Return (X, Y) of the center of cell containing provided text 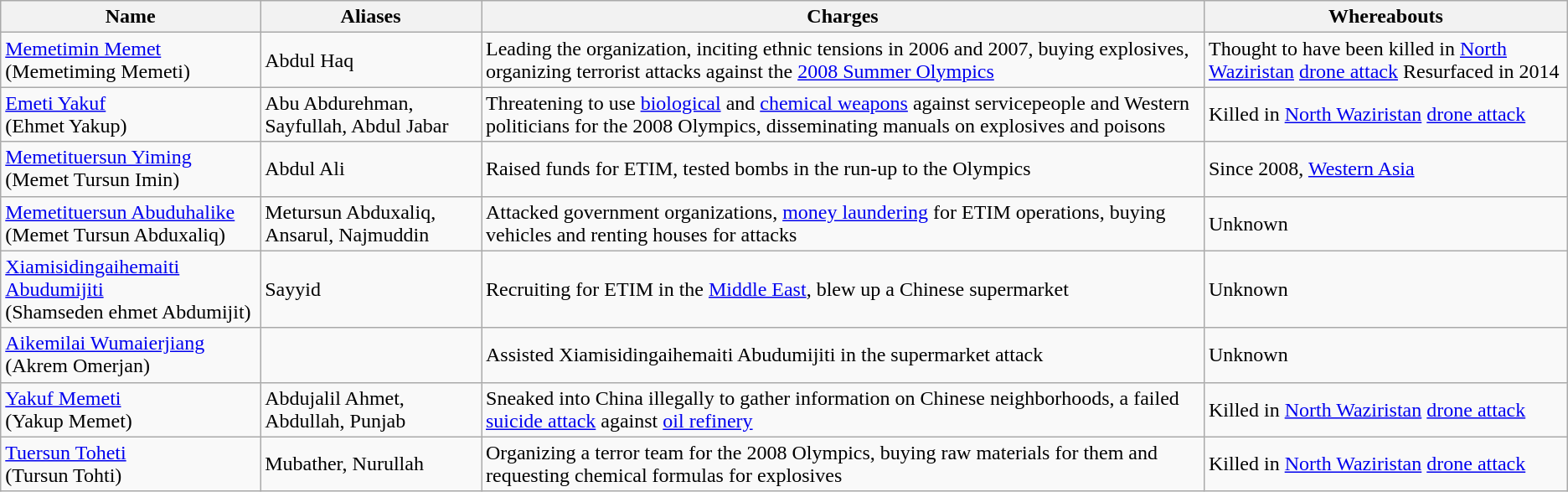
Attacked government organizations, money laundering for ETIM operations, buying vehicles and renting houses for attacks (843, 223)
Abdul Haq (371, 60)
Mubather, Nurullah (371, 464)
Since 2008, Western Asia (1385, 169)
Organizing a terror team for the 2008 Olympics, buying raw materials for them and requesting chemical formulas for explosives (843, 464)
Abu Abdurehman, Sayfullah, Abdul Jabar (371, 114)
Abdul Ali (371, 169)
Name (131, 17)
Sneaked into China illegally to gather information on Chinese neighborhoods, a failed suicide attack against oil refinery (843, 409)
Whereabouts (1385, 17)
Memetituersun Abuduhalike(Memet Tursun Abduxaliq) (131, 223)
Sayyid (371, 289)
Thought to have been killed in North Waziristan drone attack Resurfaced in 2014 (1385, 60)
Xiamisidingaihemaiti Abudumijiti (Shamseden ehmet Abdumijit) (131, 289)
Assisted Xiamisidingaihemaiti Abudumijiti in the supermarket attack (843, 355)
Recruiting for ETIM in the Middle East, blew up a Chinese supermarket (843, 289)
Raised funds for ETIM, tested bombs in the run-up to the Olympics (843, 169)
Charges (843, 17)
Memetimin Memet (Memetiming Memeti) (131, 60)
Abdujalil Ahmet, Abdullah, Punjab (371, 409)
Metursun Abduxaliq, Ansarul, Najmuddin (371, 223)
Aliases (371, 17)
Memetituersun Yiming (Memet Tursun Imin) (131, 169)
Tuersun Toheti (Tursun Tohti) (131, 464)
Yakuf Memeti (Yakup Memet) (131, 409)
Emeti Yakuf (Ehmet Yakup) (131, 114)
Aikemilai Wumaierjiang (Akrem Omerjan) (131, 355)
Leading the organization, inciting ethnic tensions in 2006 and 2007, buying explosives, organizing terrorist attacks against the 2008 Summer Olympics (843, 60)
